Return the [x, y] coordinate for the center point of the cell that contains the specified text.  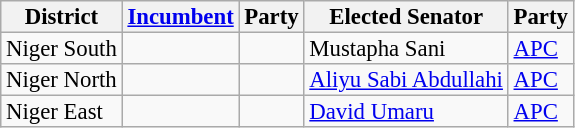
Niger South [62, 49]
Mustapha Sani [406, 49]
Niger East [62, 112]
Incumbent [180, 17]
Aliyu Sabi Abdullahi [406, 80]
David Umaru [406, 112]
District [62, 17]
Elected Senator [406, 17]
Niger North [62, 80]
